Determine the (x, y) coordinate at the center of the cell enclosing the given text.  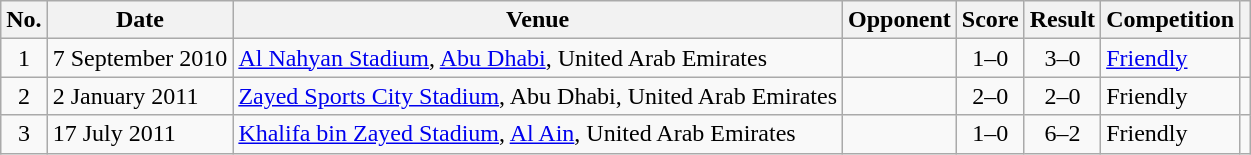
No. (24, 20)
Date (140, 20)
Khalifa bin Zayed Stadium, Al Ain, United Arab Emirates (538, 134)
Zayed Sports City Stadium, Abu Dhabi, United Arab Emirates (538, 96)
Score (990, 20)
3 (24, 134)
Competition (1170, 20)
1 (24, 58)
17 July 2011 (140, 134)
2 January 2011 (140, 96)
Venue (538, 20)
7 September 2010 (140, 58)
Al Nahyan Stadium, Abu Dhabi, United Arab Emirates (538, 58)
6–2 (1062, 134)
Result (1062, 20)
Opponent (900, 20)
2 (24, 96)
3–0 (1062, 58)
